Extract the (x, y) coordinate from the center of the cell holding the provided text.  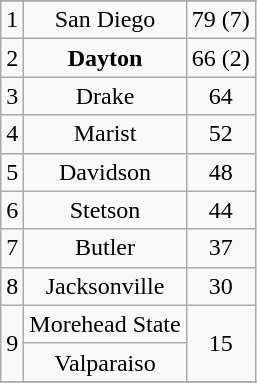
2 (12, 58)
15 (220, 343)
9 (12, 343)
Marist (105, 134)
48 (220, 172)
7 (12, 248)
Stetson (105, 210)
Davidson (105, 172)
Morehead State (105, 324)
6 (12, 210)
66 (2) (220, 58)
52 (220, 134)
San Diego (105, 20)
Valparaiso (105, 362)
1 (12, 20)
79 (7) (220, 20)
Jacksonville (105, 286)
8 (12, 286)
Dayton (105, 58)
3 (12, 96)
44 (220, 210)
Butler (105, 248)
4 (12, 134)
Drake (105, 96)
30 (220, 286)
64 (220, 96)
5 (12, 172)
37 (220, 248)
